Pinpoint the cell where the given text exists, returning its [x, y] midpoint coordinate. 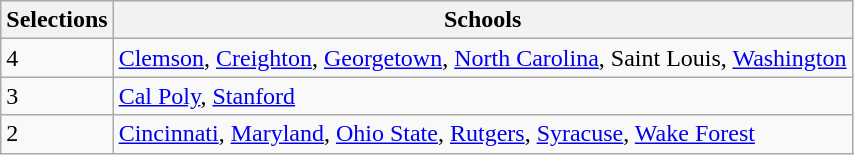
Cal Poly, Stanford [482, 96]
Clemson, Creighton, Georgetown, North Carolina, Saint Louis, Washington [482, 58]
Cincinnati, Maryland, Ohio State, Rutgers, Syracuse, Wake Forest [482, 134]
2 [57, 134]
3 [57, 96]
Selections [57, 20]
Schools [482, 20]
4 [57, 58]
